Return [x, y] of the center of cell containing provided text 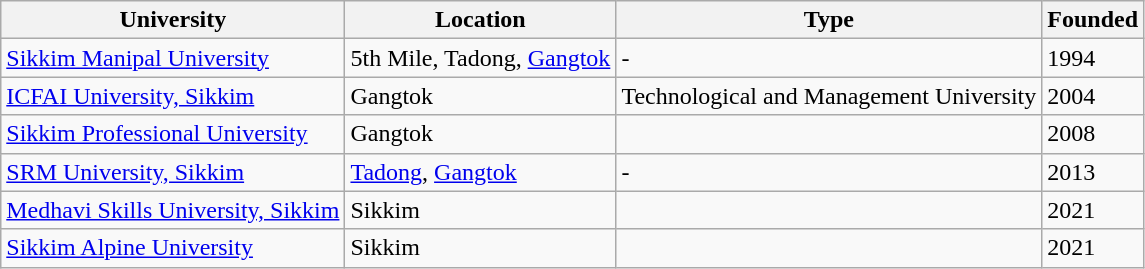
Founded [1093, 20]
University [173, 20]
Sikkim Alpine University [173, 248]
1994 [1093, 58]
Sikkim Manipal University [173, 58]
Technological and Management University [829, 96]
Medhavi Skills University, Sikkim [173, 210]
Location [480, 20]
2013 [1093, 172]
SRM University, Sikkim [173, 172]
5th Mile, Tadong, Gangtok [480, 58]
2008 [1093, 134]
Sikkim Professional University [173, 134]
Tadong, Gangtok [480, 172]
Type [829, 20]
2004 [1093, 96]
ICFAI University, Sikkim [173, 96]
